Detect which cell encompasses the target text, then output its [X, Y] center coordinate. 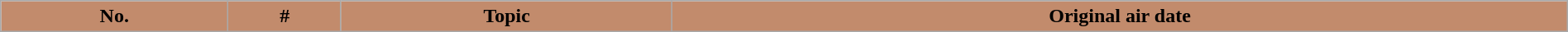
No. [114, 16]
Original air date [1120, 16]
Topic [506, 16]
# [284, 16]
